From the cell containing the given text, extract its center point as [X, Y] coordinate. 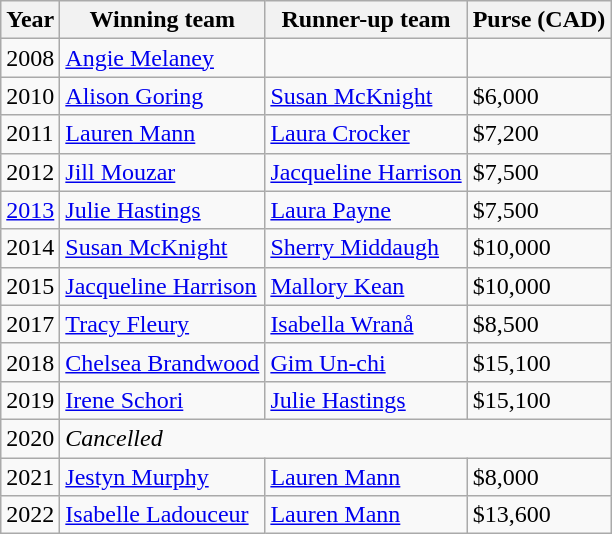
Isabelle Ladouceur [162, 515]
$6,000 [539, 96]
Tracy Fleury [162, 324]
2019 [30, 400]
$7,200 [539, 134]
2017 [30, 324]
Jill Mouzar [162, 172]
2010 [30, 96]
Isabella Wranå [366, 324]
2014 [30, 248]
$8,500 [539, 324]
Year [30, 20]
Laura Crocker [366, 134]
Runner-up team [366, 20]
Chelsea Brandwood [162, 362]
2015 [30, 286]
Sherry Middaugh [366, 248]
2008 [30, 58]
2022 [30, 515]
2011 [30, 134]
$8,000 [539, 477]
2013 [30, 210]
2020 [30, 438]
Alison Goring [162, 96]
Purse (CAD) [539, 20]
$13,600 [539, 515]
Winning team [162, 20]
2018 [30, 362]
Mallory Kean [366, 286]
Cancelled [336, 438]
Gim Un-chi [366, 362]
Angie Melaney [162, 58]
Jestyn Murphy [162, 477]
Irene Schori [162, 400]
2012 [30, 172]
Laura Payne [366, 210]
2021 [30, 477]
